For the text-containing cell, return its midpoint in (x, y) coordinate format. 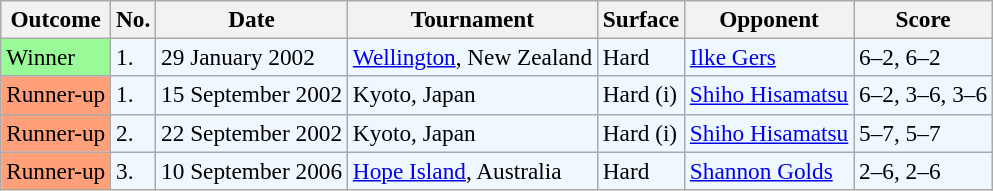
29 January 2002 (252, 57)
Outcome (56, 19)
Date (252, 19)
Surface (640, 19)
Score (924, 19)
Hope Island, Australia (472, 170)
Wellington, New Zealand (472, 57)
6–2, 6–2 (924, 57)
10 September 2006 (252, 170)
6–2, 3–6, 3–6 (924, 95)
Winner (56, 57)
2. (134, 133)
Opponent (768, 19)
Shannon Golds (768, 170)
No. (134, 19)
15 September 2002 (252, 95)
Tournament (472, 19)
2–6, 2–6 (924, 170)
22 September 2002 (252, 133)
5–7, 5–7 (924, 133)
Ilke Gers (768, 57)
3. (134, 170)
